Pinpoint the cell where the given text exists, returning its (X, Y) midpoint coordinate. 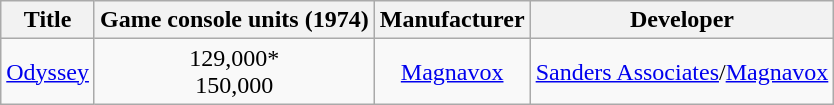
Title (48, 20)
Game console units (1974) (234, 20)
Developer (682, 20)
Sanders Associates/Magnavox (682, 72)
Manufacturer (452, 20)
Magnavox (452, 72)
129,000*150,000 (234, 72)
Odyssey (48, 72)
